Capture the cell that displays the provided text and extract its [x, y] central coordinate. 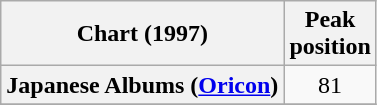
Peakposition [330, 34]
Chart (1997) [142, 34]
81 [330, 85]
Japanese Albums (Oricon) [142, 85]
